Return the (x, y) coordinate for the center point of the cell that contains the specified text.  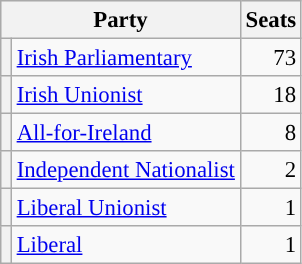
8 (270, 133)
73 (270, 58)
Liberal Unionist (126, 208)
Irish Parliamentary (126, 58)
Irish Unionist (126, 95)
Liberal (126, 245)
Independent Nationalist (126, 170)
Party (120, 20)
Seats (270, 20)
All-for-Ireland (126, 133)
2 (270, 170)
18 (270, 95)
